Return (x, y) of the center of cell containing provided text 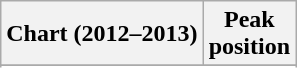
Peakposition (249, 34)
Chart (2012–2013) (102, 34)
